Pinpoint the cell where the given text exists, returning its [X, Y] midpoint coordinate. 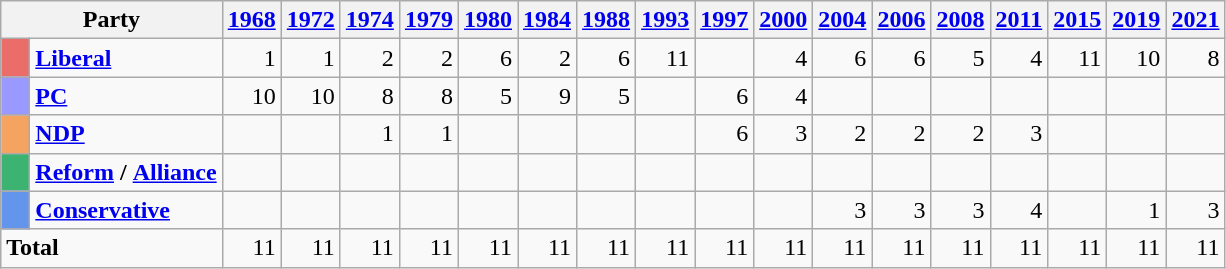
Reform / Alliance [126, 172]
2008 [960, 20]
1997 [724, 20]
1972 [310, 20]
2015 [1078, 20]
Liberal [126, 58]
1979 [428, 20]
1974 [370, 20]
2011 [1019, 20]
2021 [1196, 20]
2000 [784, 20]
1988 [606, 20]
Total [112, 248]
2004 [842, 20]
2019 [1136, 20]
1968 [252, 20]
NDP [126, 134]
1993 [666, 20]
PC [126, 96]
1984 [548, 20]
1980 [488, 20]
9 [548, 96]
Party [112, 20]
2006 [902, 20]
Conservative [126, 210]
